Return the (X, Y) coordinate for the center point of the cell that contains the specified text.  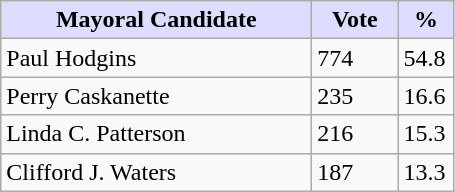
15.3 (426, 134)
187 (355, 172)
Perry Caskanette (156, 96)
Clifford J. Waters (156, 172)
Linda C. Patterson (156, 134)
Mayoral Candidate (156, 20)
% (426, 20)
13.3 (426, 172)
Paul Hodgins (156, 58)
Vote (355, 20)
235 (355, 96)
216 (355, 134)
16.6 (426, 96)
774 (355, 58)
54.8 (426, 58)
